Extract the (X, Y) coordinate from the center of the cell holding the provided text.  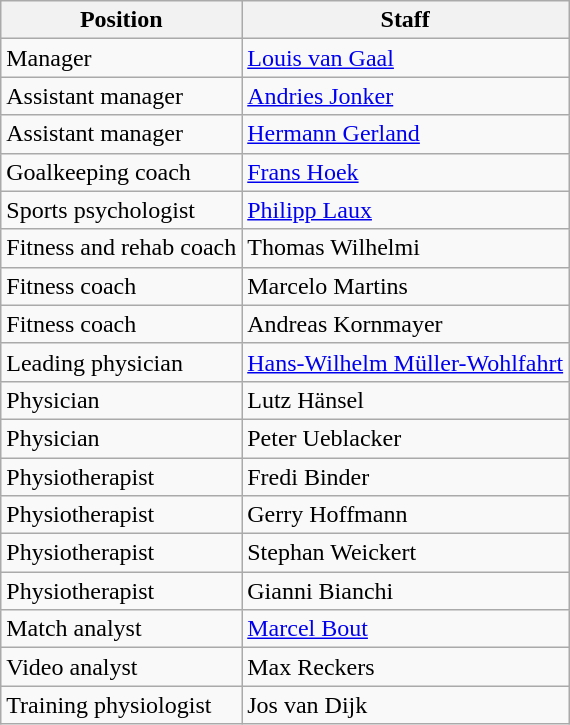
Gerry Hoffmann (406, 515)
Fredi Binder (406, 477)
Staff (406, 20)
Fitness and rehab coach (122, 248)
Training physiologist (122, 705)
Lutz Hänsel (406, 400)
Philipp Laux (406, 210)
Goalkeeping coach (122, 172)
Marcel Bout (406, 629)
Leading physician (122, 362)
Thomas Wilhelmi (406, 248)
Stephan Weickert (406, 553)
Louis van Gaal (406, 58)
Position (122, 20)
Video analyst (122, 667)
Hans-Wilhelm Müller-Wohlfahrt (406, 362)
Gianni Bianchi (406, 591)
Marcelo Martins (406, 286)
Manager (122, 58)
Max Reckers (406, 667)
Match analyst (122, 629)
Andries Jonker (406, 96)
Sports psychologist (122, 210)
Peter Ueblacker (406, 438)
Hermann Gerland (406, 134)
Frans Hoek (406, 172)
Andreas Kornmayer (406, 324)
Jos van Dijk (406, 705)
